Identify which cell holds the provided text, then report its (X, Y) central coordinate. 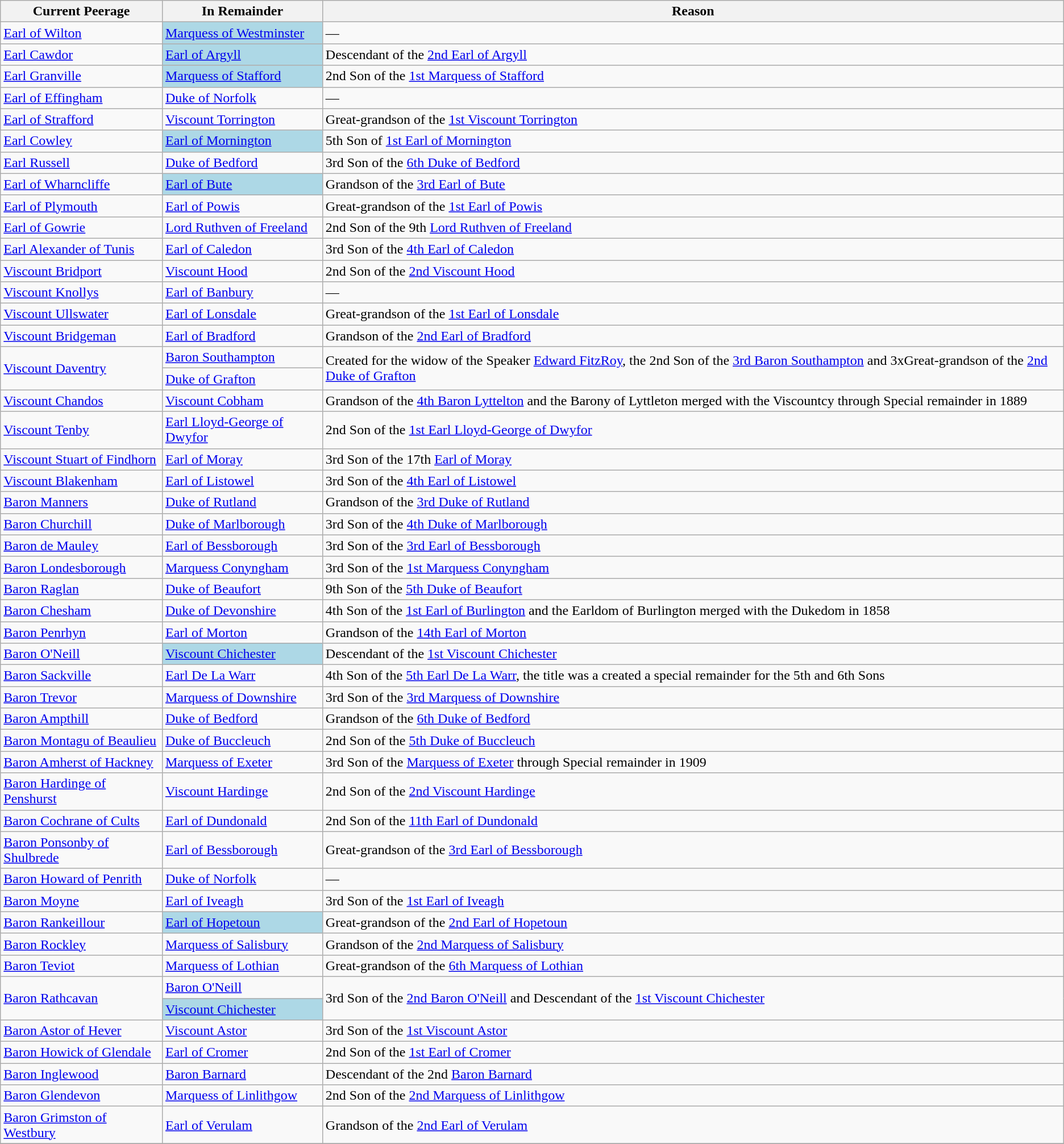
Duke of Beaufort (242, 589)
Great-grandson of the 6th Marquess of Lothian (693, 966)
Earl of Iveagh (242, 901)
Baron Churchill (82, 524)
Great-grandson of the 1st Earl of Lonsdale (693, 314)
Baron Ampthill (82, 719)
2nd Son of the 2nd Viscount Hood (693, 271)
Earl of Strafford (82, 119)
Baron Ponsonby of Shulbrede (82, 850)
Current Peerage (82, 11)
Marquess Conyngham (242, 567)
3rd Son of the 4th Duke of Marlborough (693, 524)
Baron Penrhyn (82, 633)
Viscount Cobham (242, 401)
Grandson of the 2nd Earl of Verulam (693, 1125)
Viscount Astor (242, 1031)
Viscount Tenby (82, 430)
Grandson of the 14th Earl of Morton (693, 633)
Earl of Effingham (82, 98)
Baron Moyne (82, 901)
Duke of Grafton (242, 379)
Baron Cochrane of Cults (82, 821)
4th Son of the 5th Earl De La Warr, the title was a created a special remainder for the 5th and 6th Sons (693, 676)
3rd Son of the 1st Earl of Iveagh (693, 901)
Baron Rankeillour (82, 922)
Baron Trevor (82, 697)
Duke of Marlborough (242, 524)
Earl of Dundonald (242, 821)
Baron Howick of Glendale (82, 1053)
2nd Son of the 11th Earl of Dundonald (693, 821)
Baron Grimston of Westbury (82, 1125)
Earl of Gowrie (82, 227)
Grandson of the 3rd Duke of Rutland (693, 502)
9th Son of the 5th Duke of Beaufort (693, 589)
Created for the widow of the Speaker Edward FitzRoy, the 2nd Son of the 3rd Baron Southampton and 3xGreat-grandson of the 2nd Duke of Grafton (693, 368)
Descendant of the 1st Viscount Chichester (693, 654)
Baron Howard of Penrith (82, 879)
Duke of Devonshire (242, 610)
Viscount Ullswater (82, 314)
Earl of Bute (242, 184)
Baron Rockley (82, 944)
Great-grandson of the 3rd Earl of Bessborough (693, 850)
3rd Son of the 3rd Marquess of Downshire (693, 697)
Viscount Knollys (82, 293)
Earl of Powis (242, 206)
Grandson of the 6th Duke of Bedford (693, 719)
Baron Hardinge of Penshurst (82, 791)
Baron Teviot (82, 966)
Earl of Bradford (242, 336)
3rd Son of the 6th Duke of Bedford (693, 163)
Earl of Caledon (242, 249)
Reason (693, 11)
4th Son of the 1st Earl of Burlington and the Earldom of Burlington merged with the Dukedom in 1858 (693, 610)
Great-grandson of the 2nd Earl of Hopetoun (693, 922)
Descendant of the 2nd Earl of Argyll (693, 55)
Earl of Moray (242, 459)
3rd Son of the 1st Viscount Astor (693, 1031)
Baron Sackville (82, 676)
Earl De La Warr (242, 676)
Baron Amherst of Hackney (82, 762)
Marquess of Lothian (242, 966)
Earl of Morton (242, 633)
Baron de Mauley (82, 546)
Baron Londesborough (82, 567)
Baron Chesham (82, 610)
In Remainder (242, 11)
2nd Son of the 5th Duke of Buccleuch (693, 741)
Earl of Verulam (242, 1125)
3rd Son of the 1st Marquess Conyngham (693, 567)
Earl Russell (82, 163)
Great-grandson of the 1st Earl of Powis (693, 206)
Grandson of the 4th Baron Lyttelton and the Barony of Lyttleton merged with the Viscountcy through Special remainder in 1889 (693, 401)
2nd Son of the 2nd Viscount Hardinge (693, 791)
Viscount Hardinge (242, 791)
Earl Cowley (82, 141)
Viscount Bridgeman (82, 336)
3rd Son of the 4th Earl of Listowel (693, 481)
Great-grandson of the 1st Viscount Torrington (693, 119)
Baron Manners (82, 502)
Earl Cawdor (82, 55)
Lord Ruthven of Freeland (242, 227)
Earl of Banbury (242, 293)
Baron Southampton (242, 357)
Descendant of the 2nd Baron Barnard (693, 1074)
3rd Son of the 4th Earl of Caledon (693, 249)
2nd Son of the 1st Earl of Cromer (693, 1053)
Earl of Lonsdale (242, 314)
Baron Astor of Hever (82, 1031)
Viscount Chandos (82, 401)
2nd Son of the 1st Marquess of Stafford (693, 76)
Baron Raglan (82, 589)
Viscount Hood (242, 271)
Viscount Blakenham (82, 481)
Baron Barnard (242, 1074)
Viscount Stuart of Findhorn (82, 459)
Duke of Rutland (242, 502)
Earl of Listowel (242, 481)
Baron Montagu of Beaulieu (82, 741)
Baron Rathcavan (82, 998)
Duke of Buccleuch (242, 741)
2nd Son of the 2nd Marquess of Linlithgow (693, 1096)
Baron Inglewood (82, 1074)
Marquess of Exeter (242, 762)
Marquess of Stafford (242, 76)
Earl Lloyd-George of Dwyfor (242, 430)
Marquess of Westminster (242, 33)
3rd Son of the Marquess of Exeter through Special remainder in 1909 (693, 762)
Viscount Bridport (82, 271)
Grandson of the 3rd Earl of Bute (693, 184)
Grandson of the 2nd Marquess of Salisbury (693, 944)
Marquess of Downshire (242, 697)
Marquess of Salisbury (242, 944)
5th Son of 1st Earl of Mornington (693, 141)
Viscount Daventry (82, 368)
Earl of Hopetoun (242, 922)
3rd Son of the 17th Earl of Moray (693, 459)
Earl Alexander of Tunis (82, 249)
Earl of Wharncliffe (82, 184)
Earl of Wilton (82, 33)
Earl of Mornington (242, 141)
3rd Son of the 2nd Baron O'Neill and Descendant of the 1st Viscount Chichester (693, 998)
2nd Son of the 1st Earl Lloyd-George of Dwyfor (693, 430)
3rd Son of the 3rd Earl of Bessborough (693, 546)
Earl Granville (82, 76)
Earl of Plymouth (82, 206)
Marquess of Linlithgow (242, 1096)
2nd Son of the 9th Lord Ruthven of Freeland (693, 227)
Earl of Argyll (242, 55)
Earl of Cromer (242, 1053)
Baron Glendevon (82, 1096)
Viscount Torrington (242, 119)
Grandson of the 2nd Earl of Bradford (693, 336)
